Find where the given text appears and provide that cell's center as (x, y) coordinate. 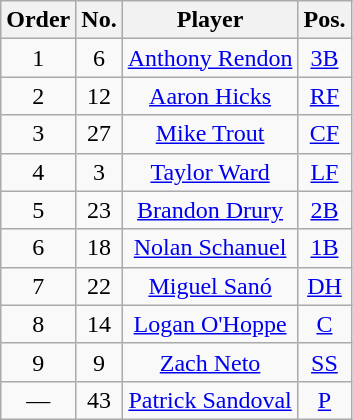
CF (324, 134)
2B (324, 210)
Miguel Sanó (210, 286)
43 (99, 400)
Mike Trout (210, 134)
14 (99, 324)
Order (38, 20)
Pos. (324, 20)
LF (324, 172)
27 (99, 134)
Logan O'Hoppe (210, 324)
18 (99, 248)
7 (38, 286)
1 (38, 58)
— (38, 400)
Zach Neto (210, 362)
Patrick Sandoval (210, 400)
Brandon Drury (210, 210)
Anthony Rendon (210, 58)
No. (99, 20)
C (324, 324)
Taylor Ward (210, 172)
5 (38, 210)
8 (38, 324)
1B (324, 248)
DH (324, 286)
2 (38, 96)
12 (99, 96)
RF (324, 96)
P (324, 400)
3B (324, 58)
SS (324, 362)
22 (99, 286)
4 (38, 172)
Player (210, 20)
23 (99, 210)
Nolan Schanuel (210, 248)
Aaron Hicks (210, 96)
